Extract the [x, y] coordinate from the center of the cell holding the provided text.  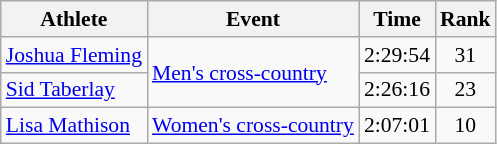
Event [253, 19]
2:29:54 [397, 55]
Sid Taberlay [74, 90]
Rank [466, 19]
Men's cross-country [253, 72]
2:07:01 [397, 126]
Time [397, 19]
2:26:16 [397, 90]
23 [466, 90]
Women's cross-country [253, 126]
Joshua Fleming [74, 55]
Athlete [74, 19]
Lisa Mathison [74, 126]
31 [466, 55]
10 [466, 126]
